Search for the cell housing the specified text and yield its (X, Y) center coordinate. 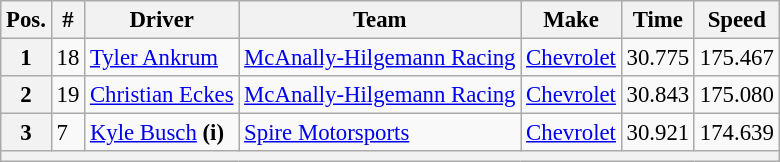
1 (26, 58)
Kyle Busch (i) (162, 133)
175.080 (736, 95)
Tyler Ankrum (162, 58)
Team (380, 20)
Time (658, 20)
Spire Motorsports (380, 133)
3 (26, 133)
Pos. (26, 20)
18 (68, 58)
174.639 (736, 133)
Christian Eckes (162, 95)
2 (26, 95)
30.843 (658, 95)
Make (571, 20)
19 (68, 95)
# (68, 20)
7 (68, 133)
30.921 (658, 133)
175.467 (736, 58)
30.775 (658, 58)
Driver (162, 20)
Speed (736, 20)
